Scan for the cell matching the given text and deliver its (x, y) coordinate at center. 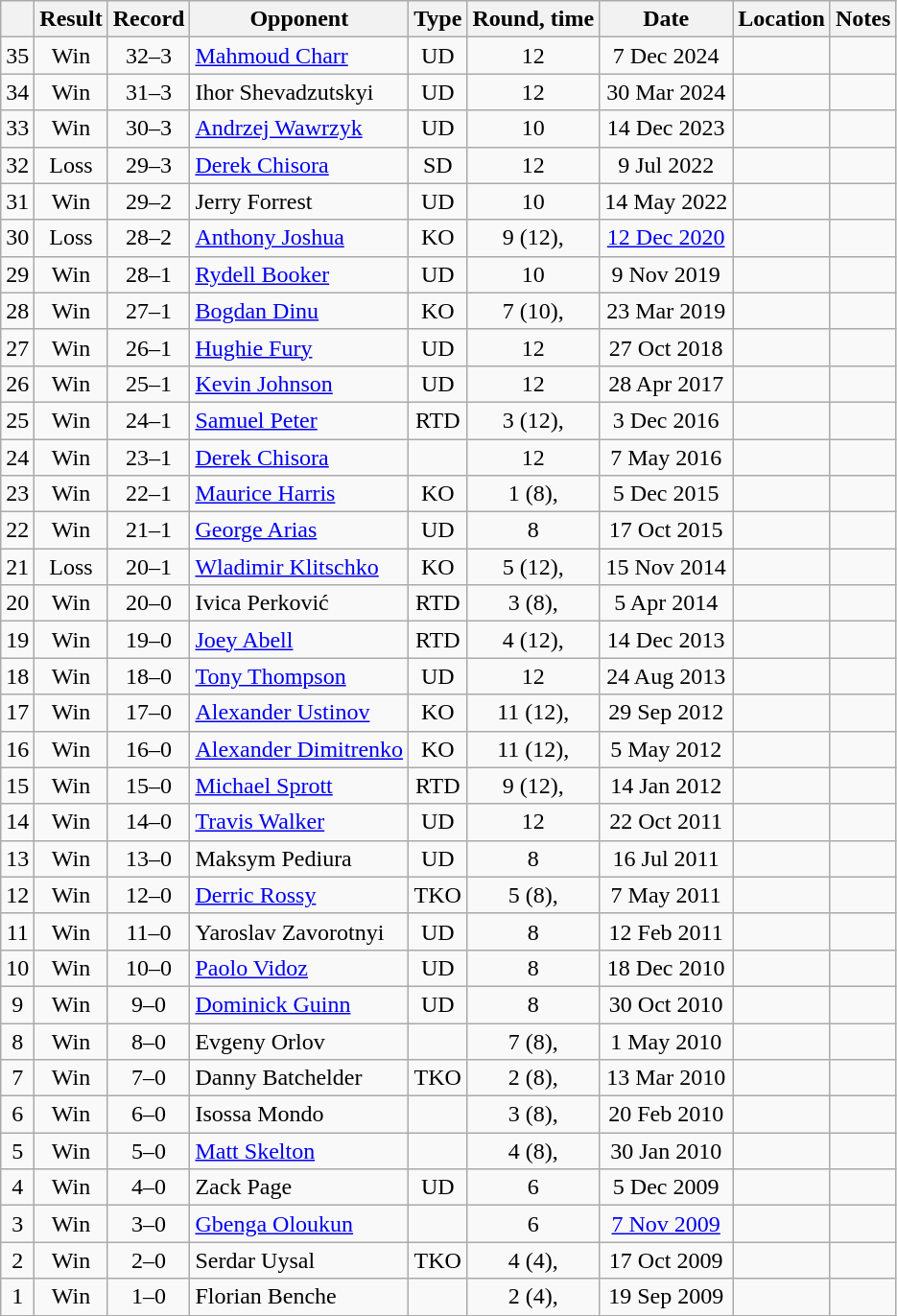
12 Feb 2011 (666, 931)
Record (149, 19)
Notes (862, 19)
Dominick Guinn (299, 1004)
4 (4), (533, 1260)
Ivica Perković (299, 603)
Date (666, 19)
29–2 (149, 201)
Serdar Uysal (299, 1260)
Type (437, 19)
19–0 (149, 640)
28 (17, 311)
Andrzej Wawrzyk (299, 129)
Paolo Vidoz (299, 968)
9 Jul 2022 (666, 165)
Rydell Booker (299, 274)
22–1 (149, 494)
Maksym Pediura (299, 858)
23–1 (149, 458)
34 (17, 92)
5 Dec 2009 (666, 1187)
Evgeny Orlov (299, 1041)
Derric Rossy (299, 895)
3 (17, 1224)
14–0 (149, 822)
18 (17, 676)
16–0 (149, 749)
16 (17, 749)
23 (17, 494)
23 Mar 2019 (666, 311)
5–0 (149, 1151)
5 (12), (533, 567)
15 Nov 2014 (666, 567)
14 Jan 2012 (666, 786)
1 (17, 1297)
11–0 (149, 931)
Hughie Fury (299, 347)
Jerry Forrest (299, 201)
3–0 (149, 1224)
20–1 (149, 567)
15–0 (149, 786)
7 May 2016 (666, 458)
5 Apr 2014 (666, 603)
9–0 (149, 1004)
5 May 2012 (666, 749)
1–0 (149, 1297)
George Arias (299, 530)
24–1 (149, 420)
21 (17, 567)
14 (17, 822)
4 (12), (533, 640)
18–0 (149, 676)
31–3 (149, 92)
Tony Thompson (299, 676)
32–3 (149, 56)
25–1 (149, 384)
1 May 2010 (666, 1041)
28–2 (149, 238)
Gbenga Oloukun (299, 1224)
13 Mar 2010 (666, 1078)
19 (17, 640)
10–0 (149, 968)
12–0 (149, 895)
5 (8), (533, 895)
17 (17, 713)
Ihor Shevadzutskyi (299, 92)
Wladimir Klitschko (299, 567)
26 (17, 384)
SD (437, 165)
7 Dec 2024 (666, 56)
20 (17, 603)
27–1 (149, 311)
Florian Benche (299, 1297)
2 (4), (533, 1297)
20–0 (149, 603)
4 (8), (533, 1151)
12 Dec 2020 (666, 238)
21–1 (149, 530)
Anthony Joshua (299, 238)
30 Jan 2010 (666, 1151)
Maurice Harris (299, 494)
Opponent (299, 19)
30 (17, 238)
24 Aug 2013 (666, 676)
Bogdan Dinu (299, 311)
13–0 (149, 858)
3 Dec 2016 (666, 420)
22 Oct 2011 (666, 822)
6–0 (149, 1115)
17 Oct 2015 (666, 530)
Yaroslav Zavorotnyi (299, 931)
28 Apr 2017 (666, 384)
31 (17, 201)
32 (17, 165)
9 Nov 2019 (666, 274)
26–1 (149, 347)
20 Feb 2010 (666, 1115)
4 (17, 1187)
Alexander Ustinov (299, 713)
5 Dec 2015 (666, 494)
30 Oct 2010 (666, 1004)
2 (17, 1260)
30 Mar 2024 (666, 92)
29 Sep 2012 (666, 713)
7 (10), (533, 311)
11 (17, 931)
30–3 (149, 129)
5 (17, 1151)
Danny Batchelder (299, 1078)
35 (17, 56)
28–1 (149, 274)
29 (17, 274)
14 Dec 2013 (666, 640)
16 Jul 2011 (666, 858)
7–0 (149, 1078)
22 (17, 530)
17–0 (149, 713)
Kevin Johnson (299, 384)
27 (17, 347)
27 Oct 2018 (666, 347)
17 Oct 2009 (666, 1260)
Travis Walker (299, 822)
Location (782, 19)
7 (17, 1078)
4–0 (149, 1187)
25 (17, 420)
7 May 2011 (666, 895)
2 (8), (533, 1078)
Joey Abell (299, 640)
2–0 (149, 1260)
13 (17, 858)
Isossa Mondo (299, 1115)
9 (17, 1004)
14 May 2022 (666, 201)
3 (12), (533, 420)
Result (71, 19)
29–3 (149, 165)
Mahmoud Charr (299, 56)
14 Dec 2023 (666, 129)
Alexander Dimitrenko (299, 749)
Matt Skelton (299, 1151)
1 (8), (533, 494)
Michael Sprott (299, 786)
24 (17, 458)
7 (8), (533, 1041)
Round, time (533, 19)
18 Dec 2010 (666, 968)
19 Sep 2009 (666, 1297)
7 Nov 2009 (666, 1224)
15 (17, 786)
Samuel Peter (299, 420)
33 (17, 129)
Zack Page (299, 1187)
8–0 (149, 1041)
